Pinpoint the cell where the given text exists, returning its [x, y] midpoint coordinate. 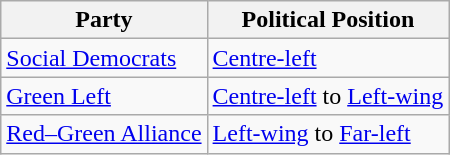
Centre-left to Left-wing [328, 96]
Red–Green Alliance [104, 134]
Left-wing to Far-left [328, 134]
Green Left [104, 96]
Party [104, 20]
Political Position [328, 20]
Social Democrats [104, 58]
Centre-left [328, 58]
